Return [X, Y] of the center of cell containing provided text 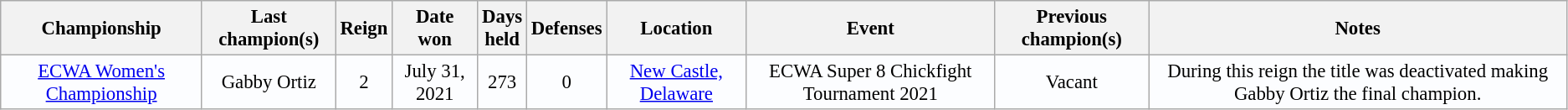
Date won [435, 29]
2 [364, 82]
ECWA Women's Championship [102, 82]
Notes [1358, 29]
Last champion(s) [269, 29]
Championship [102, 29]
Previous champion(s) [1072, 29]
New Castle, Delaware [676, 82]
Location [676, 29]
Defenses [566, 29]
0 [566, 82]
Daysheld [502, 29]
July 31, 2021 [435, 82]
273 [502, 82]
Event [870, 29]
Reign [364, 29]
Gabby Ortiz [269, 82]
Vacant [1072, 82]
ECWA Super 8 Chickfight Tournament 2021 [870, 82]
During this reign the title was deactivated making Gabby Ortiz the final champion. [1358, 82]
